Return the (x, y) coordinate for the center point of the cell that contains the specified text.  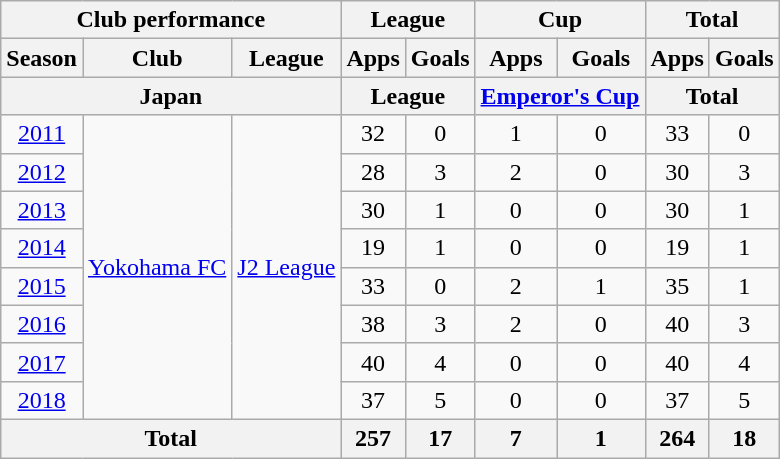
32 (373, 134)
35 (677, 286)
18 (744, 438)
Club performance (171, 20)
2015 (42, 286)
2018 (42, 400)
2011 (42, 134)
2017 (42, 362)
28 (373, 172)
Cup (560, 20)
J2 League (286, 267)
7 (516, 438)
264 (677, 438)
Emperor's Cup (560, 96)
Season (42, 58)
2014 (42, 248)
Yokohama FC (156, 267)
2013 (42, 210)
17 (440, 438)
257 (373, 438)
2016 (42, 324)
38 (373, 324)
Japan (171, 96)
Club (156, 58)
2012 (42, 172)
